Capture the cell that displays the provided text and extract its [x, y] central coordinate. 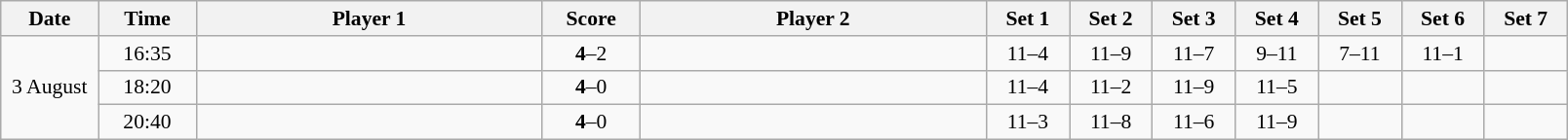
18:20 [147, 87]
Score [591, 18]
Set 1 [1028, 18]
11–2 [1110, 87]
Set 6 [1443, 18]
11–1 [1443, 53]
Set 5 [1359, 18]
20:40 [147, 122]
Set 3 [1194, 18]
3 August [50, 87]
Set 7 [1525, 18]
11–3 [1028, 122]
16:35 [147, 53]
Set 4 [1277, 18]
Player 1 [369, 18]
9–11 [1277, 53]
11–8 [1110, 122]
4–2 [591, 53]
Date [50, 18]
Set 2 [1110, 18]
Player 2 [813, 18]
Time [147, 18]
11–5 [1277, 87]
11–6 [1194, 122]
11–7 [1194, 53]
7–11 [1359, 53]
